Return [X, Y] of the center of cell containing provided text 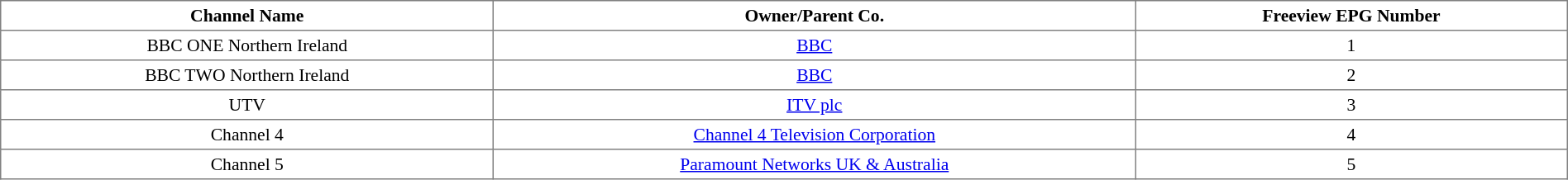
1 [1351, 45]
UTV [247, 105]
3 [1351, 105]
Owner/Parent Co. [815, 16]
Freeview EPG Number [1351, 16]
5 [1351, 164]
BBC TWO Northern Ireland [247, 75]
Paramount Networks UK & Australia [815, 164]
Channel 5 [247, 164]
2 [1351, 75]
BBC ONE Northern Ireland [247, 45]
4 [1351, 135]
Channel 4 [247, 135]
ITV plc [815, 105]
Channel Name [247, 16]
Channel 4 Television Corporation [815, 135]
